Output the (x, y) coordinate of the center of the cell containing the given text.  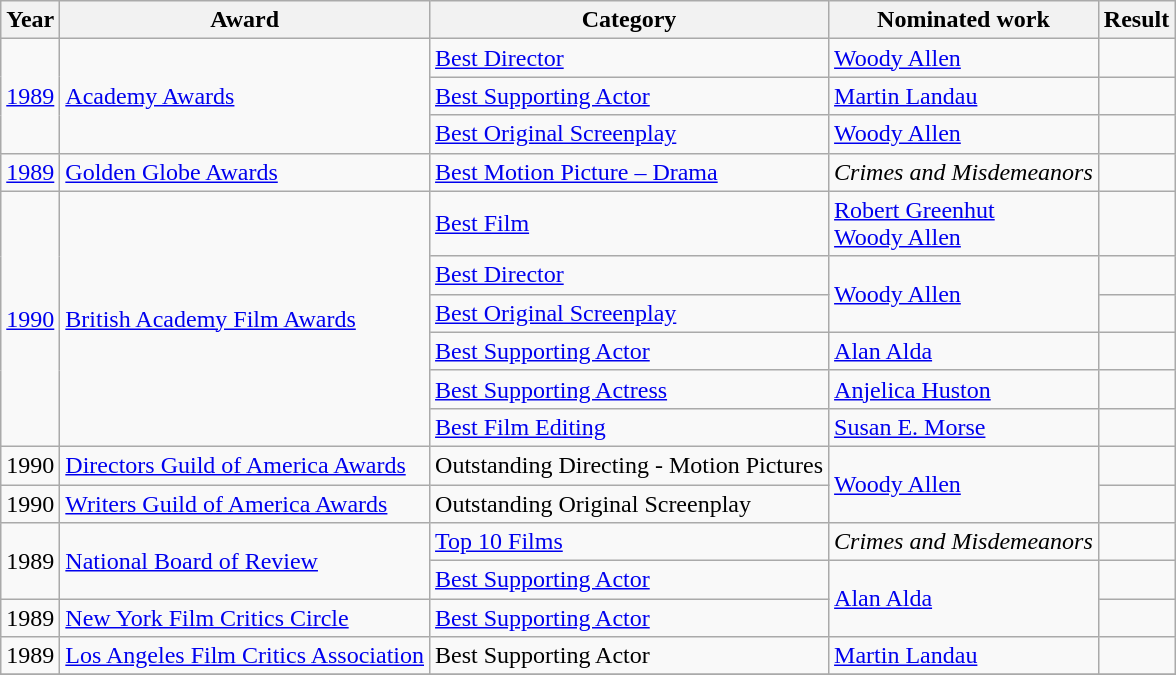
Los Angeles Film Critics Association (245, 656)
Year (30, 20)
New York Film Critics Circle (245, 618)
Nominated work (964, 20)
Academy Awards (245, 96)
Outstanding Original Screenplay (630, 503)
Best Motion Picture – Drama (630, 172)
Anjelica Huston (964, 389)
Best Film Editing (630, 427)
Best Film (630, 224)
Writers Guild of America Awards (245, 503)
Top 10 Films (630, 542)
Award (245, 20)
Best Supporting Actress (630, 389)
Directors Guild of America Awards (245, 465)
Robert Greenhut Woody Allen (964, 224)
Category (630, 20)
Outstanding Directing - Motion Pictures (630, 465)
Result (1136, 20)
National Board of Review (245, 561)
Susan E. Morse (964, 427)
British Academy Film Awards (245, 318)
Golden Globe Awards (245, 172)
